Identify which cell holds the provided text, then report its [x, y] central coordinate. 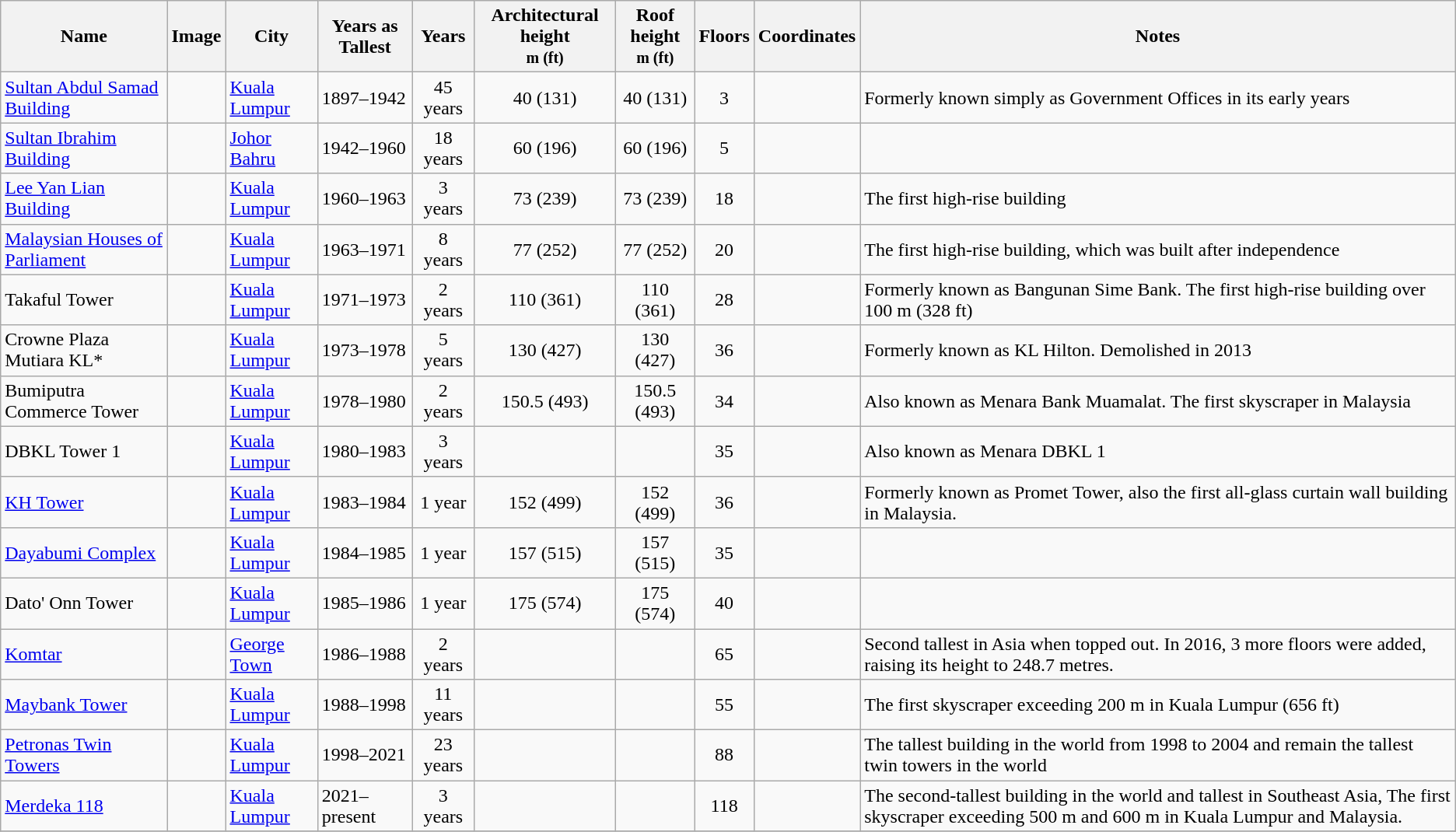
45 years [443, 98]
Crowne Plaza Mutiara KL* [84, 350]
Years as Tallest [365, 37]
DBKL Tower 1 [84, 451]
5 years [443, 350]
George Town [271, 653]
Sultan Abdul Samad Building [84, 98]
Notes [1158, 37]
1986–1988 [365, 653]
Merdeka 118 [84, 806]
Also known as Menara Bank Muamalat. The first skyscraper in Malaysia [1158, 401]
Formerly known as Promet Tower, also the first all-glass curtain wall building in Malaysia. [1158, 502]
Komtar [84, 653]
Dayabumi Complex [84, 552]
Maybank Tower [84, 704]
KH Tower [84, 502]
18 [724, 199]
20 [724, 249]
Coordinates [807, 37]
40 [724, 603]
Floors [724, 37]
Takaful Tower [84, 300]
1980–1983 [365, 451]
Architectural heightm (ft) [544, 37]
Image [196, 37]
118 [724, 806]
1988–1998 [365, 704]
1897–1942 [365, 98]
28 [724, 300]
1983–1984 [365, 502]
8 years [443, 249]
65 [724, 653]
88 [724, 756]
Dato' Onn Tower [84, 603]
1998–2021 [365, 756]
18 years [443, 148]
55 [724, 704]
1960–1963 [365, 199]
23 years [443, 756]
Second tallest in Asia when topped out. In 2016, 3 more floors were added, raising its height to 248.7 metres. [1158, 653]
Formerly known simply as Government Offices in its early years [1158, 98]
Malaysian Houses of Parliament [84, 249]
34 [724, 401]
11 years [443, 704]
1978–1980 [365, 401]
Johor Bahru [271, 148]
5 [724, 148]
1942–1960 [365, 148]
1984–1985 [365, 552]
1985–1986 [365, 603]
3 [724, 98]
Formerly known as KL Hilton. Demolished in 2013 [1158, 350]
1973–1978 [365, 350]
The first high-rise building, which was built after independence [1158, 249]
2021–present [365, 806]
Petronas Twin Towers [84, 756]
Roof heightm (ft) [655, 37]
1963–1971 [365, 249]
Also known as Menara DBKL 1 [1158, 451]
The second-tallest building in the world and tallest in Southeast Asia, The first skyscraper exceeding 500 m and 600 m in Kuala Lumpur and Malaysia. [1158, 806]
Sultan Ibrahim Building [84, 148]
The tallest building in the world from 1998 to 2004 and remain the tallest twin towers in the world [1158, 756]
Lee Yan Lian Building [84, 199]
The first skyscraper exceeding 200 m in Kuala Lumpur (656 ft) [1158, 704]
Name [84, 37]
Years [443, 37]
1971–1973 [365, 300]
Bumiputra Commerce Tower [84, 401]
City [271, 37]
The first high-rise building [1158, 199]
Formerly known as Bangunan Sime Bank. The first high-rise building over 100 m (328 ft) [1158, 300]
